For the text-containing cell, return its midpoint in [x, y] coordinate format. 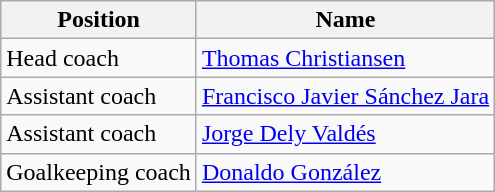
Thomas Christiansen [345, 58]
Goalkeeping coach [99, 172]
Name [345, 20]
Jorge Dely Valdés [345, 134]
Francisco Javier Sánchez Jara [345, 96]
Position [99, 20]
Head coach [99, 58]
Donaldo González [345, 172]
